Pinpoint the cell where the given text exists, returning its (X, Y) midpoint coordinate. 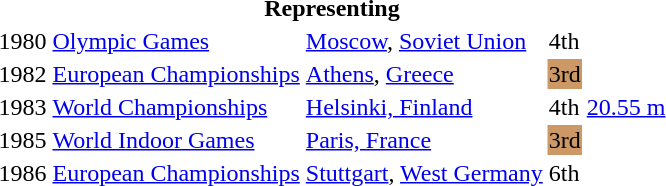
Helsinki, Finland (424, 107)
Moscow, Soviet Union (424, 41)
Olympic Games (176, 41)
European Championships (176, 74)
Athens, Greece (424, 74)
World Championships (176, 107)
World Indoor Games (176, 140)
Paris, France (424, 140)
